Find where the given text appears and provide that cell's center as (X, Y) coordinate. 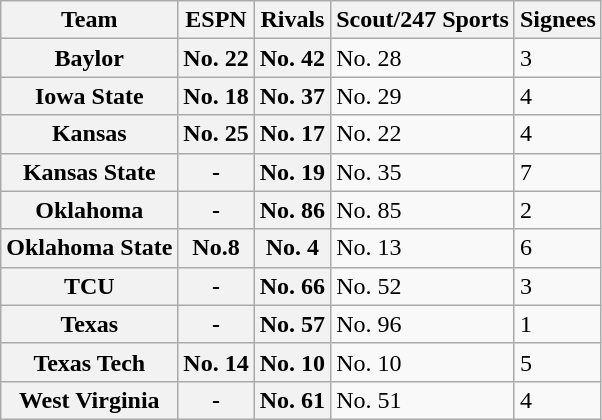
No. 17 (292, 134)
No. 18 (216, 96)
No. 13 (423, 248)
No. 4 (292, 248)
Oklahoma State (90, 248)
Texas (90, 324)
No. 42 (292, 58)
No. 37 (292, 96)
No. 66 (292, 286)
Kansas (90, 134)
ESPN (216, 20)
TCU (90, 286)
West Virginia (90, 400)
No. 19 (292, 172)
Texas Tech (90, 362)
Iowa State (90, 96)
No. 52 (423, 286)
No. 35 (423, 172)
No. 96 (423, 324)
Rivals (292, 20)
No. 85 (423, 210)
No. 51 (423, 400)
No. 86 (292, 210)
Team (90, 20)
No.8 (216, 248)
6 (558, 248)
5 (558, 362)
Kansas State (90, 172)
No. 28 (423, 58)
No. 57 (292, 324)
No. 25 (216, 134)
2 (558, 210)
No. 14 (216, 362)
No. 29 (423, 96)
Baylor (90, 58)
7 (558, 172)
No. 61 (292, 400)
Signees (558, 20)
Oklahoma (90, 210)
Scout/247 Sports (423, 20)
1 (558, 324)
